Search for the cell housing the specified text and yield its (x, y) center coordinate. 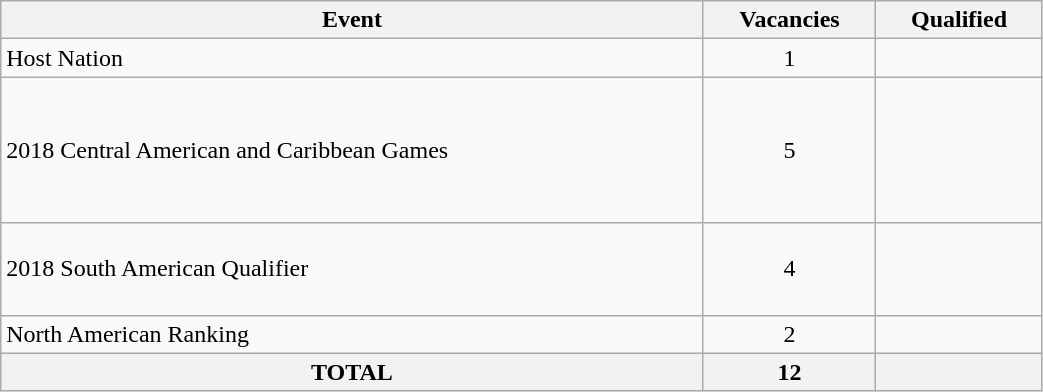
4 (790, 269)
North American Ranking (352, 334)
Vacancies (790, 20)
TOTAL (352, 372)
12 (790, 372)
Host Nation (352, 58)
1 (790, 58)
2018 South American Qualifier (352, 269)
5 (790, 150)
2018 Central American and Caribbean Games (352, 150)
2 (790, 334)
Qualified (959, 20)
Event (352, 20)
